Provide the (x, y) coordinate of the cell's center where the given text is located.  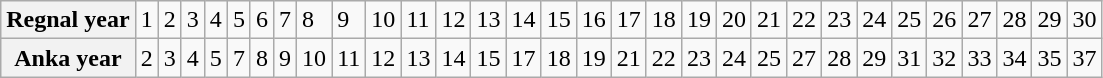
1 (146, 20)
34 (1014, 58)
16 (594, 20)
32 (944, 58)
33 (980, 58)
Anka year (68, 58)
30 (1084, 20)
20 (734, 20)
26 (944, 20)
35 (1050, 58)
31 (910, 58)
Regnal year (68, 20)
6 (262, 20)
37 (1084, 58)
